Find where the given text appears and provide that cell's center as [X, Y] coordinate. 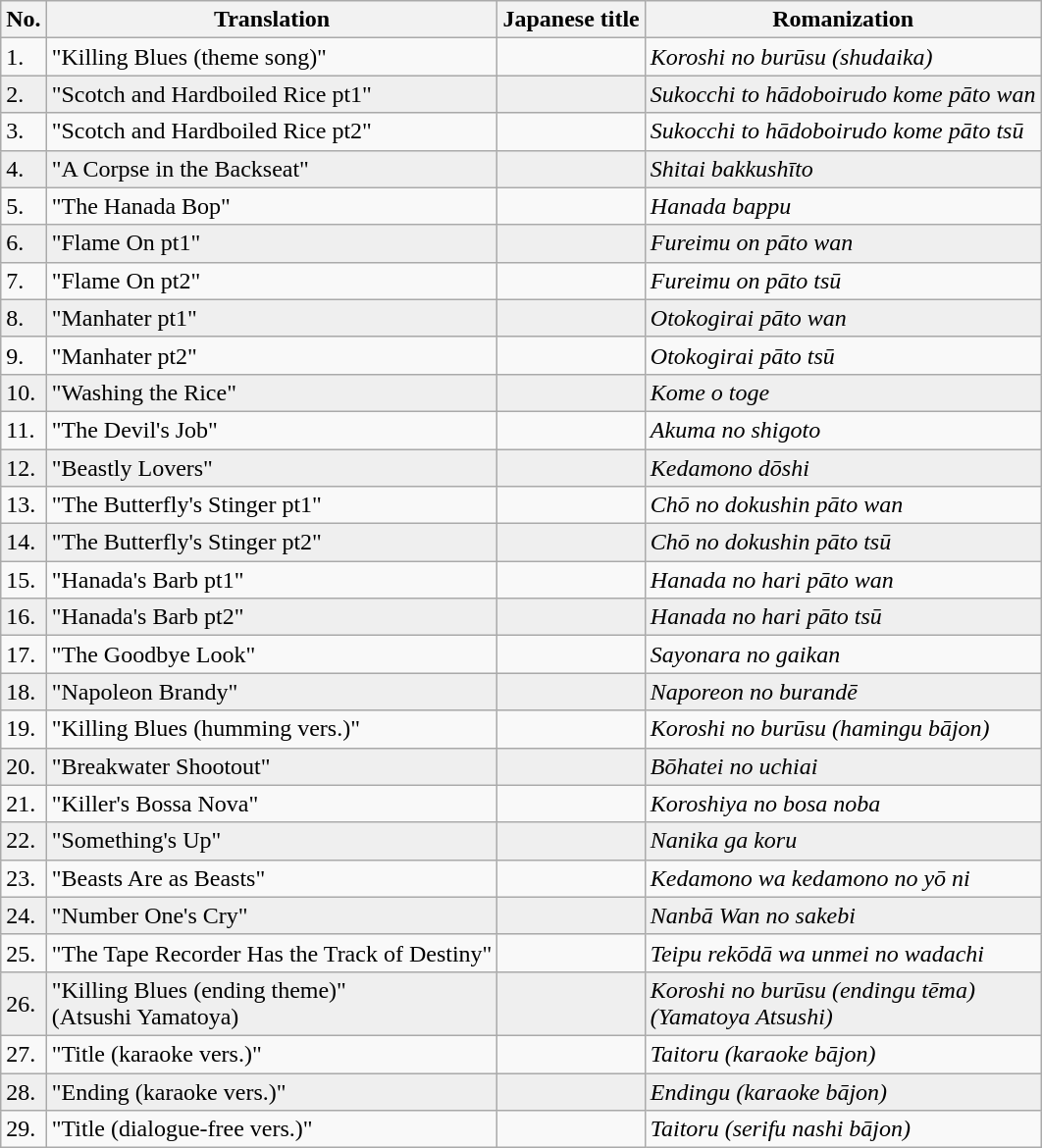
"The Hanada Bop" [272, 206]
7. [24, 281]
"Number One's Cry" [272, 915]
"Killing Blues (ending theme)"(Atsushi Yamatoya) [272, 1003]
Romanization [843, 20]
"Scotch and Hardboiled Rice pt1" [272, 94]
22. [24, 841]
Hanada no hari pāto tsū [843, 617]
Hanada bappu [843, 206]
Naporeon no burandē [843, 692]
25. [24, 953]
"Something's Up" [272, 841]
"Manhater pt2" [272, 355]
Akuma no shigoto [843, 430]
12. [24, 468]
11. [24, 430]
Bōhatei no uchiai [843, 766]
"The Devil's Job" [272, 430]
3. [24, 131]
Otokogirai pāto wan [843, 318]
27. [24, 1054]
17. [24, 654]
"Ending (karaoke vers.)" [272, 1092]
"Flame On pt1" [272, 243]
"Killer's Bossa Nova" [272, 804]
4. [24, 169]
"The Tape Recorder Has the Track of Destiny" [272, 953]
13. [24, 505]
Koroshi no burūsu (endingu tēma)(Yamatoya Atsushi) [843, 1003]
"Hanada's Barb pt1" [272, 580]
"Hanada's Barb pt2" [272, 617]
26. [24, 1003]
Chō no dokushin pāto tsū [843, 543]
5. [24, 206]
9. [24, 355]
6. [24, 243]
28. [24, 1092]
29. [24, 1129]
Japanese title [571, 20]
8. [24, 318]
"A Corpse in the Backseat" [272, 169]
Hanada no hari pāto wan [843, 580]
Koroshi no burūsu (shudaika) [843, 57]
"Scotch and Hardboiled Rice pt2" [272, 131]
"Manhater pt1" [272, 318]
Otokogirai pāto tsū [843, 355]
Teipu rekōdā wa unmei no wadachi [843, 953]
"The Butterfly's Stinger pt1" [272, 505]
Koroshi no burūsu (hamingu bājon) [843, 729]
Chō no dokushin pāto wan [843, 505]
"Beastly Lovers" [272, 468]
"The Goodbye Look" [272, 654]
2. [24, 94]
10. [24, 392]
19. [24, 729]
16. [24, 617]
14. [24, 543]
Kome o toge [843, 392]
Nanika ga koru [843, 841]
"Flame On pt2" [272, 281]
"Beasts Are as Beasts" [272, 878]
"Title (dialogue-free vers.)" [272, 1129]
21. [24, 804]
24. [24, 915]
Sukocchi to hādoboirudo kome pāto tsū [843, 131]
Taitoru (karaoke bājon) [843, 1054]
Translation [272, 20]
20. [24, 766]
Taitoru (serifu nashi bājon) [843, 1129]
23. [24, 878]
Fureimu on pāto tsū [843, 281]
Fureimu on pāto wan [843, 243]
Kedamono dōshi [843, 468]
"Killing Blues (humming vers.)" [272, 729]
Nanbā Wan no sakebi [843, 915]
"Title (karaoke vers.)" [272, 1054]
"The Butterfly's Stinger pt2" [272, 543]
1. [24, 57]
"Breakwater Shootout" [272, 766]
18. [24, 692]
Sukocchi to hādoboirudo kome pāto wan [843, 94]
Koroshiya no bosa noba [843, 804]
Sayonara no gaikan [843, 654]
"Napoleon Brandy" [272, 692]
Endingu (karaoke bājon) [843, 1092]
"Killing Blues (theme song)" [272, 57]
Kedamono wa kedamono no yō ni [843, 878]
"Washing the Rice" [272, 392]
No. [24, 20]
Shitai bakkushīto [843, 169]
15. [24, 580]
